Search for the cell housing the specified text and yield its [X, Y] center coordinate. 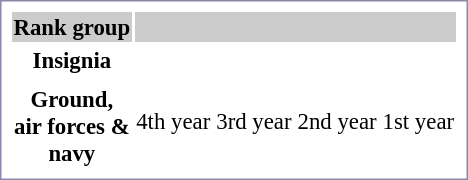
Ground,air forces &navy [72, 126]
Insignia [72, 60]
Rank group [72, 27]
3rd year [254, 121]
2nd year [337, 121]
4th year [174, 121]
1st year [418, 121]
